Search for the cell housing the specified text and yield its [x, y] center coordinate. 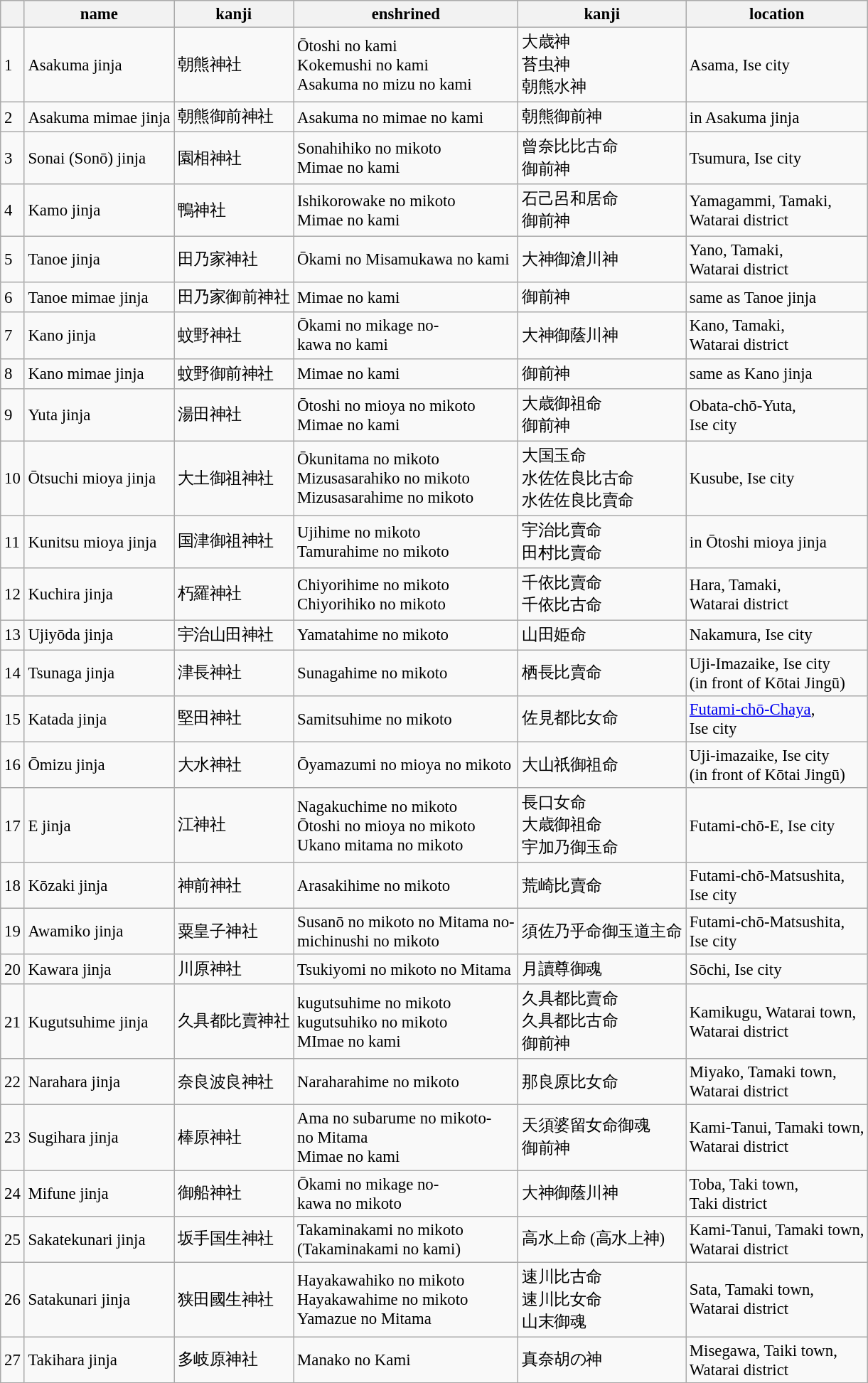
Sonahihiko no mikotoMimae no kami [406, 159]
7 [13, 336]
Sakatekunari jinja [100, 1239]
園相神社 [234, 159]
20 [13, 969]
Ujihime no mikotoTamurahime no mikoto [406, 542]
Tsunaga jinja [100, 673]
Arasakihime no mikoto [406, 886]
Miyako, Tamaki town, Watarai district [777, 1082]
粟皇子神社 [234, 931]
E jinja [100, 825]
堅田神社 [234, 720]
Kamo jinja [100, 210]
location [777, 14]
Katada jinja [100, 720]
蚊野御前神社 [234, 373]
Sonai (Sonō) jinja [100, 159]
大国玉命水佐佐良比古命水佐佐良比賣命 [602, 478]
Susanō no mikoto no Mitama no- michinushi no mikoto [406, 931]
朽羅神社 [234, 594]
Takaminakami no mikoto (Takaminakami no kami) [406, 1239]
石己呂和居命御前神 [602, 210]
3 [13, 159]
Futami-chō-Chaya, Ise city [777, 720]
22 [13, 1082]
天須婆留女命御魂御前神 [602, 1138]
御船神社 [234, 1193]
Toba, Taki town, Taki district [777, 1193]
27 [13, 1360]
Tanoe mimae jinja [100, 298]
千依比賣命千依比古命 [602, 594]
大山祇御祖命 [602, 765]
24 [13, 1193]
in Asakuma jinja [777, 117]
狭田國生神社 [234, 1300]
25 [13, 1239]
多岐原神社 [234, 1360]
9 [13, 415]
19 [13, 931]
Sugihara jinja [100, 1138]
速川比古命速川比女命山末御魂 [602, 1300]
Kugutsuhime jinja [100, 1021]
kugutsuhime no mikotokugutsuhiko no mikotoMImae no kami [406, 1021]
12 [13, 594]
Ōyamazumi no mioya no mikoto [406, 765]
11 [13, 542]
2 [13, 117]
5 [13, 260]
in Ōtoshi mioya jinja [777, 542]
Ōtoshi no kamiKokemushi no kamiAsakuma no mizu no kami [406, 65]
10 [13, 478]
Ujiyōda jinja [100, 635]
Tsukiyomi no mikoto no Mitama [406, 969]
Ōmizu jinja [100, 765]
江神社 [234, 825]
朝熊御前神社 [234, 117]
Ōtsuchi mioya jinja [100, 478]
Takihara jinja [100, 1360]
Chiyorihime no mikotoChiyorihiko no mikoto [406, 594]
1 [13, 65]
大水神社 [234, 765]
那良原比女命 [602, 1082]
朝熊神社 [234, 65]
坂手国生神社 [234, 1239]
Ōkunitama no mikotoMizusasarahiko no mikotoMizusasarahime no mikoto [406, 478]
Nakamura, Ise city [777, 635]
Tsumura, Ise city [777, 159]
Kunitsu mioya jinja [100, 542]
佐見都比女命 [602, 720]
栖長比賣命 [602, 673]
Narahara jinja [100, 1082]
荒崎比賣命 [602, 886]
13 [13, 635]
15 [13, 720]
田乃家御前神社 [234, 298]
Kōzaki jinja [100, 886]
Futami-chō-E, Ise city [777, 825]
川原神社 [234, 969]
長口女命大歳御祖命宇加乃御玉命 [602, 825]
高水上命 (高水上神) [602, 1239]
Yuta jinja [100, 415]
Ōkami no Misamukawa no kami [406, 260]
Tanoe jinja [100, 260]
Sunagahime no mikoto [406, 673]
Ama no subarume no mikoto- no MitamaMimae no kami [406, 1138]
8 [13, 373]
Yamagammi, Tamaki, Watarai district [777, 210]
4 [13, 210]
Kamikugu, Watarai town, Watarai district [777, 1021]
湯田神社 [234, 415]
奈良波良神社 [234, 1082]
大歳御祖命御前神 [602, 415]
Kuchira jinja [100, 594]
18 [13, 886]
鴨神社 [234, 210]
Samitsuhime no mikoto [406, 720]
Kano jinja [100, 336]
Asama, Ise city [777, 65]
Nagakuchime no mikotoŌtoshi no mioya no mikotoUkano mitama no mikoto [406, 825]
Sata, Tamaki town, Watarai district [777, 1300]
宇治比賣命田村比賣命 [602, 542]
棒原神社 [234, 1138]
国津御祖神社 [234, 542]
21 [13, 1021]
津長神社 [234, 673]
Ishikorowake no mikotoMimae no kami [406, 210]
Asakuma no mimae no kami [406, 117]
月讀尊御魂 [602, 969]
Asakuma mimae jinja [100, 117]
曾奈比比古命御前神 [602, 159]
Hayakawahiko no mikotoHayakawahime no mikotoYamazue no Mitama [406, 1300]
26 [13, 1300]
17 [13, 825]
Yamatahime no mikoto [406, 635]
same as Tanoe jinja [777, 298]
神前神社 [234, 886]
Ōkami no mikage no- kawa no mikoto [406, 1193]
Hara, Tamaki, Watarai district [777, 594]
14 [13, 673]
蚊野神社 [234, 336]
Asakuma jinja [100, 65]
Kawara jinja [100, 969]
23 [13, 1138]
Misegawa, Taiki town, Watarai district [777, 1360]
Kano, Tamaki, Watarai district [777, 336]
山田姫命 [602, 635]
Manako no Kami [406, 1360]
Kano mimae jinja [100, 373]
宇治山田神社 [234, 635]
Awamiko jinja [100, 931]
Kusube, Ise city [777, 478]
Yano, Tamaki, Watarai district [777, 260]
name [100, 14]
16 [13, 765]
6 [13, 298]
Sōchi, Ise city [777, 969]
朝熊御前神 [602, 117]
Mifune jinja [100, 1193]
Ōtoshi no mioya no mikotoMimae no kami [406, 415]
Uji-Imazaike, Ise city (in front of Kōtai Jingū) [777, 673]
Obata-chō-Yuta, Ise city [777, 415]
大歳神苔虫神朝熊水神 [602, 65]
same as Kano jinja [777, 373]
大神御滄川神 [602, 260]
田乃家神社 [234, 260]
Ōkami no mikage no- kawa no kami [406, 336]
須佐乃乎命御玉道主命 [602, 931]
真奈胡の神 [602, 1360]
Uji-imazaike, Ise city (in front of Kōtai Jingū) [777, 765]
大土御祖神社 [234, 478]
Satakunari jinja [100, 1300]
Naraharahime no mikoto [406, 1082]
久具都比賣命久具都比古命御前神 [602, 1021]
enshrined [406, 14]
久具都比賣神社 [234, 1021]
